Capture the cell that displays the provided text and extract its [X, Y] central coordinate. 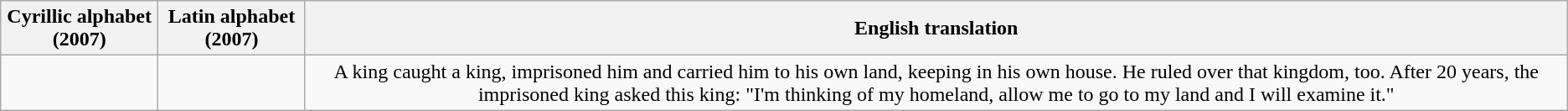
Cyrillic alphabet (2007) [80, 29]
English translation [936, 29]
Latin alphabet (2007) [232, 29]
